From the cell containing the given text, extract its center point as [x, y] coordinate. 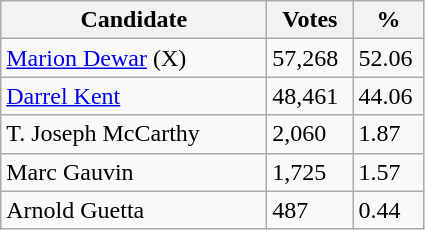
Candidate [134, 20]
1.57 [388, 172]
2,060 [310, 134]
Votes [310, 20]
487 [310, 210]
44.06 [388, 96]
Marc Gauvin [134, 172]
Marion Dewar (X) [134, 58]
Arnold Guetta [134, 210]
57,268 [310, 58]
T. Joseph McCarthy [134, 134]
1.87 [388, 134]
Darrel Kent [134, 96]
% [388, 20]
52.06 [388, 58]
48,461 [310, 96]
0.44 [388, 210]
1,725 [310, 172]
